Locate the cell with the specified text and output its [X, Y] center coordinate. 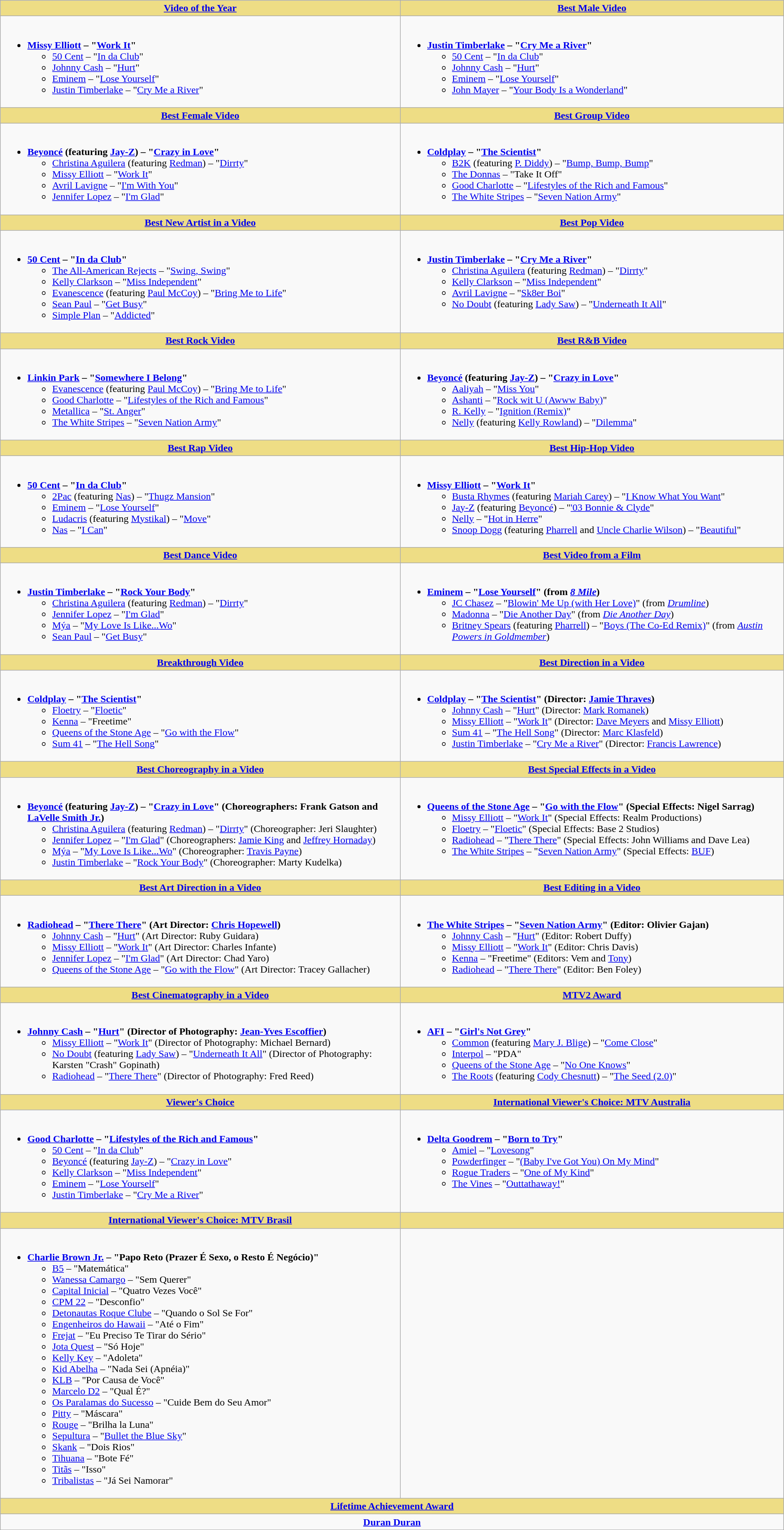
International Viewer's Choice: MTV Brasil [200, 1220]
Best Female Video [200, 115]
Best Group Video [592, 115]
Best Hip-Hop Video [592, 448]
Justin Timberlake – "Cry Me a River"50 Cent – "In da Club"Johnny Cash – "Hurt"Eminem – "Lose Yourself"John Mayer – "Your Body Is a Wonderland" [592, 62]
Video of the Year [200, 8]
Viewer's Choice [200, 1102]
Best Special Effects in a Video [592, 770]
Best Pop Video [592, 222]
International Viewer's Choice: MTV Australia [592, 1102]
MTV2 Award [592, 995]
Best Video from a Film [592, 555]
Best Rap Video [200, 448]
Best R&B Video [592, 341]
Best Choreography in a Video [200, 770]
Best Dance Video [200, 555]
Duran Duran [392, 1522]
Best Direction in a Video [592, 662]
Best Rock Video [200, 341]
Breakthrough Video [200, 662]
Best Male Video [592, 8]
Lifetime Achievement Award [392, 1506]
Best Art Direction in a Video [200, 888]
Coldplay – "The Scientist"Floetry – "Floetic"Kenna – "Freetime"Queens of the Stone Age – "Go with the Flow"Sum 41 – "The Hell Song" [200, 716]
Best Editing in a Video [592, 888]
Missy Elliott – "Work It"50 Cent – "In da Club"Johnny Cash – "Hurt"Eminem – "Lose Yourself"Justin Timberlake – "Cry Me a River" [200, 62]
50 Cent – "In da Club"2Pac (featuring Nas) – "Thugz Mansion"Eminem – "Lose Yourself"Ludacris (featuring Mystikal) – "Move"Nas – "I Can" [200, 501]
Best Cinematography in a Video [200, 995]
Best New Artist in a Video [200, 222]
